Identify which cell holds the provided text, then report its [X, Y] central coordinate. 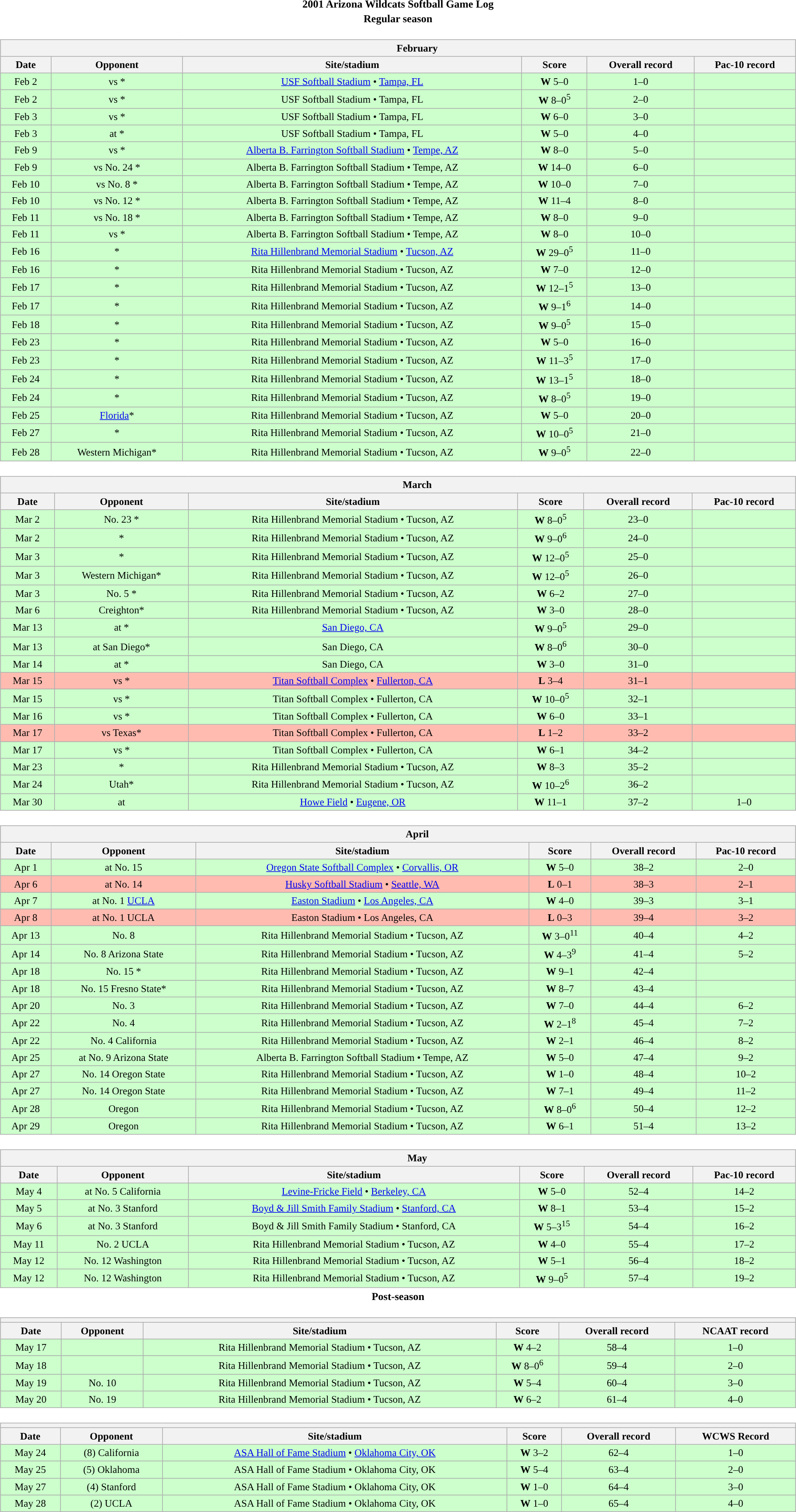
(2) UCLA [111, 1503]
17–2 [744, 1244]
59–4 [617, 1365]
11–2 [746, 1091]
No. 8 [123, 935]
Mar 24 [28, 784]
8–2 [746, 1040]
at No. 15 [123, 868]
7–0 [641, 184]
46–4 [644, 1040]
3–1 [746, 901]
Feb 27 [26, 433]
W 4–39 [560, 954]
May 4 [29, 1192]
(4) Stanford [111, 1487]
W 7–1 [560, 1091]
W 11–4 [554, 200]
4–2 [746, 935]
No. 4 [123, 1023]
L 0–1 [560, 884]
31–1 [638, 681]
6–0 [641, 167]
34–2 [638, 750]
W 10–26 [551, 784]
50–4 [644, 1108]
at No. 14 [123, 884]
May 28 [30, 1503]
(5) Oklahoma [111, 1470]
35–2 [638, 767]
19–0 [641, 397]
W 3–011 [560, 935]
53–4 [639, 1208]
W 2–18 [560, 1023]
58–4 [617, 1348]
62–4 [618, 1453]
Apr 28 [26, 1108]
Apr 29 [26, 1126]
44–4 [644, 1005]
29–0 [638, 628]
May 6 [29, 1226]
23–0 [638, 519]
W 2–1 [560, 1040]
15–0 [641, 324]
51–4 [644, 1126]
38–2 [644, 868]
May 20 [31, 1400]
Howe Field • Eugene, OR [353, 802]
2–1 [746, 884]
W 9–16 [554, 306]
L 3–4 [551, 681]
W 9–06 [551, 538]
No. 3 [123, 1005]
18–2 [744, 1260]
WCWS Record [736, 1436]
No. 4 California [123, 1040]
W 12–15 [554, 287]
30–0 [638, 646]
16–2 [744, 1226]
No. 8 Arizona State [123, 954]
vs No. 8 * [117, 184]
May 24 [30, 1453]
3–2 [746, 917]
14–2 [744, 1192]
15–2 [744, 1208]
55–4 [639, 1244]
56–4 [639, 1260]
43–4 [644, 988]
7–2 [746, 1023]
Apr 20 [26, 1005]
Apr 6 [26, 884]
L 0–3 [560, 917]
at San Diego* [122, 646]
Apr 14 [26, 954]
42–4 [644, 972]
49–4 [644, 1091]
May 11 [29, 1244]
39–4 [644, 917]
vs No. 18 * [117, 217]
57–4 [639, 1278]
Feb 28 [26, 452]
Apr 8 [26, 917]
W 13–15 [554, 379]
W 14–0 [554, 167]
NCAAT record [736, 1331]
W 10–0 [554, 184]
22–0 [641, 452]
No. 15 Fresno State* [123, 988]
45–4 [644, 1023]
60–4 [617, 1383]
36–2 [638, 784]
39–3 [644, 901]
W 11–1 [551, 802]
32–1 [638, 699]
9–2 [746, 1057]
11–0 [641, 252]
W 8–1 [552, 1208]
W 8–7 [560, 988]
Mar 30 [28, 802]
No. 10 [102, 1383]
12–2 [746, 1108]
May 25 [30, 1470]
W 11–35 [554, 360]
10–2 [746, 1074]
6–2 [746, 1005]
May 5 [29, 1208]
vs Texas* [122, 733]
37–2 [638, 802]
5–2 [746, 954]
Apr 13 [26, 935]
W 8–3 [551, 767]
February [398, 48]
Levine-Fricke Field • Berkeley, CA [354, 1192]
20–0 [641, 415]
12–0 [641, 269]
26–0 [638, 576]
vs No. 24 * [117, 167]
47–4 [644, 1057]
27–0 [638, 593]
64–4 [618, 1487]
14–0 [641, 306]
Feb 18 [26, 324]
No. 15 * [123, 972]
at [122, 802]
61–4 [617, 1400]
May 19 [31, 1383]
W 5–315 [552, 1226]
Feb 25 [26, 415]
28–0 [638, 610]
Mar 6 [28, 610]
at No. 9 Arizona State [123, 1057]
at No. 5 California [123, 1192]
(8) California [111, 1453]
24–0 [638, 538]
Mar 14 [28, 664]
13–0 [641, 287]
No. 23 * [122, 519]
May 18 [31, 1365]
vs No. 12 * [117, 200]
March [398, 485]
18–0 [641, 379]
Utah* [122, 784]
No. 5 * [122, 593]
Apr 25 [26, 1057]
38–3 [644, 884]
No. 19 [102, 1400]
W 4–2 [528, 1348]
Apr 7 [26, 901]
65–4 [618, 1503]
19–2 [744, 1278]
No. 2 UCLA [123, 1244]
8–0 [641, 200]
Oregon State Softball Complex • Corvallis, OR [362, 868]
W 9–1 [560, 972]
W 5–1 [552, 1260]
31–0 [638, 664]
33–2 [638, 733]
Florida* [117, 415]
April [398, 834]
52–4 [639, 1192]
16–0 [641, 342]
Mar 16 [28, 716]
5–0 [641, 150]
W 3–2 [534, 1453]
21–0 [641, 433]
Creighton* [122, 610]
May 27 [30, 1487]
Mar 23 [28, 767]
54–4 [639, 1226]
W 29–05 [554, 252]
10–0 [641, 234]
48–4 [644, 1074]
9–0 [641, 217]
May [398, 1158]
25–0 [638, 557]
17–0 [641, 360]
May 17 [31, 1348]
Husky Softball Stadium • Seattle, WA [362, 884]
L 1–2 [551, 733]
13–2 [746, 1126]
40–4 [644, 935]
41–4 [644, 954]
63–4 [618, 1470]
33–1 [638, 716]
Apr 1 [26, 868]
